Locate the cell with the specified text and output its [X, Y] center coordinate. 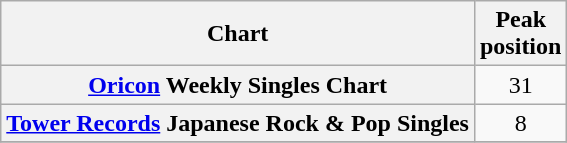
31 [520, 85]
Tower Records Japanese Rock & Pop Singles [238, 123]
Oricon Weekly Singles Chart [238, 85]
Peakposition [520, 34]
Chart [238, 34]
8 [520, 123]
